Provide the (X, Y) coordinate of the cell's center where the given text is located.  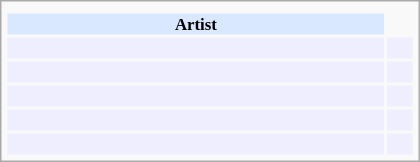
Artist (196, 24)
